Provide the (X, Y) coordinate of the cell's center where the given text is located.  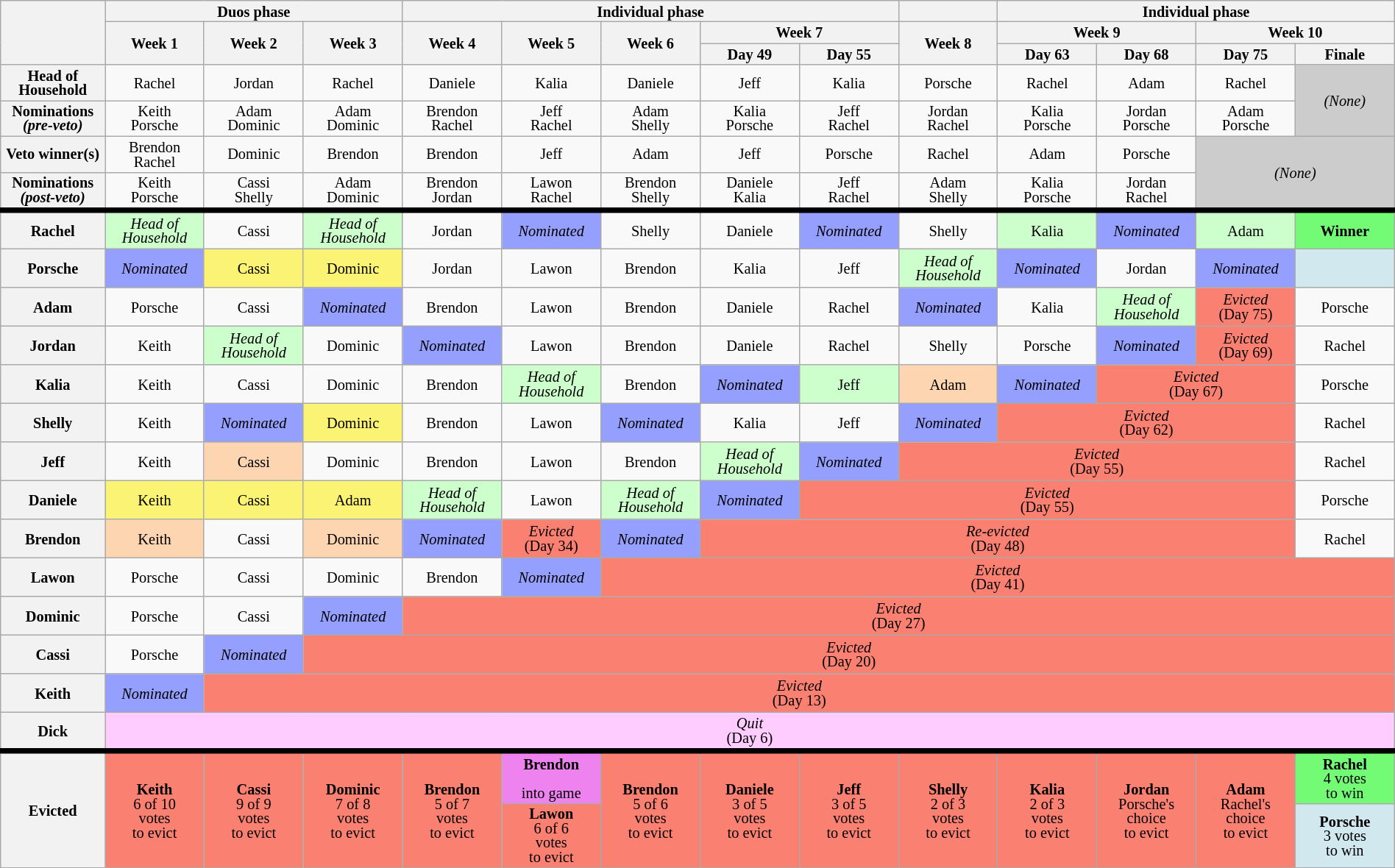
Daniele3 of 5votesto evict (749, 809)
Week 10 (1296, 32)
Lawon6 of 6votesto evict (552, 836)
Week 4 (452, 43)
AdamRachel'schoiceto evict (1246, 809)
Nominations(pre-veto) (53, 118)
Evicted(Day 13) (799, 692)
Week 3 (353, 43)
Keith6 of 10votesto evict (155, 809)
JordanPorsche'schoiceto evict (1146, 809)
Day 63 (1048, 54)
JordanPorsche (1146, 118)
DanieleKalia (749, 191)
Dominic7 of 8votesto evict (353, 809)
Re-evicted(Day 48) (998, 538)
Porsche3 votesto win (1345, 836)
Winner (1345, 229)
Evicted(Day 20) (849, 654)
Brendon5 of 6votesto evict (650, 809)
Evicted(Day 67) (1196, 383)
Week 1 (155, 43)
Rachel4 votesto win (1345, 777)
Evicted(Day 62) (1146, 422)
Evicted(Day 69) (1246, 345)
LawonRachel (552, 191)
Evicted(Day 41) (998, 577)
Day 68 (1146, 54)
Duos phase (254, 10)
Nominations(post-veto) (53, 191)
Brendoninto game (552, 777)
Day 75 (1246, 54)
Evicted (53, 809)
Evicted(Day 27) (898, 615)
Week 5 (552, 43)
Week 2 (253, 43)
Quit(Day 6) (750, 731)
Cassi9 of 9votesto evict (253, 809)
BrendonJordan (452, 191)
Kalia2 of 3votesto evict (1048, 809)
BrendonShelly (650, 191)
Day 49 (749, 54)
Week 6 (650, 43)
Week 8 (948, 43)
Evicted(Day 34) (552, 538)
Veto winner(s) (53, 154)
Finale (1345, 54)
AdamPorsche (1246, 118)
Evicted(Day 75) (1246, 306)
Brendon5 of 7votesto evict (452, 809)
Dick (53, 731)
Week 9 (1097, 32)
Day 55 (849, 54)
Week 7 (799, 32)
CassiShelly (253, 191)
Jeff3 of 5votesto evict (849, 809)
Shelly2 of 3votesto evict (948, 809)
